From the cell containing the given text, extract its center point as [x, y] coordinate. 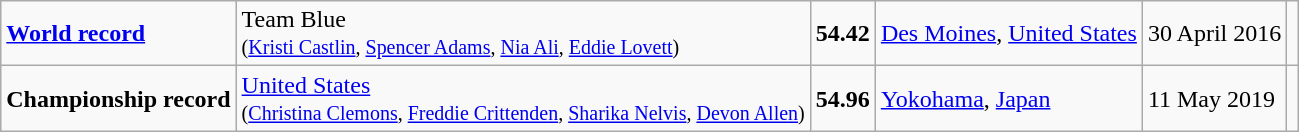
30 April 2016 [1214, 34]
11 May 2019 [1214, 98]
United States(Christina Clemons, Freddie Crittenden, Sharika Nelvis, Devon Allen) [523, 98]
Yokohama, Japan [1008, 98]
World record [118, 34]
Team Blue(Kristi Castlin, Spencer Adams, Nia Ali, Eddie Lovett) [523, 34]
54.96 [842, 98]
Des Moines, United States [1008, 34]
Championship record [118, 98]
54.42 [842, 34]
